Identify which cell holds the provided text, then report its (x, y) central coordinate. 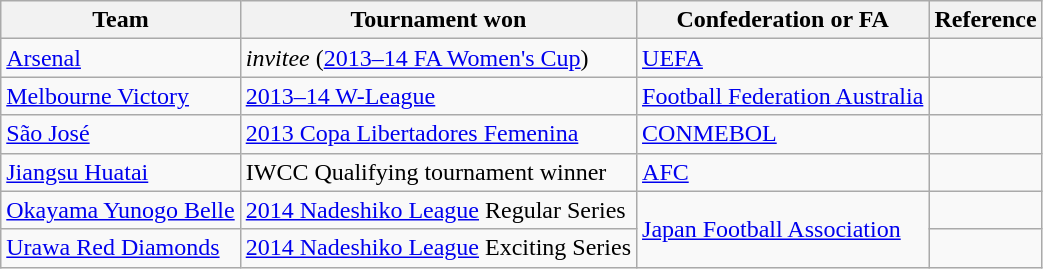
2013 Copa Libertadores Femenina (438, 134)
Jiangsu Huatai (120, 172)
invitee (2013–14 FA Women's Cup) (438, 58)
Team (120, 20)
Confederation or FA (783, 20)
AFC (783, 172)
2014 Nadeshiko League Regular Series (438, 210)
CONMEBOL (783, 134)
2014 Nadeshiko League Exciting Series (438, 248)
Tournament won (438, 20)
Urawa Red Diamonds (120, 248)
Melbourne Victory (120, 96)
Arsenal (120, 58)
Okayama Yunogo Belle (120, 210)
Football Federation Australia (783, 96)
Japan Football Association (783, 229)
UEFA (783, 58)
2013–14 W-League (438, 96)
São José (120, 134)
Reference (986, 20)
IWCC Qualifying tournament winner (438, 172)
